From the cell containing the given text, extract its center point as [X, Y] coordinate. 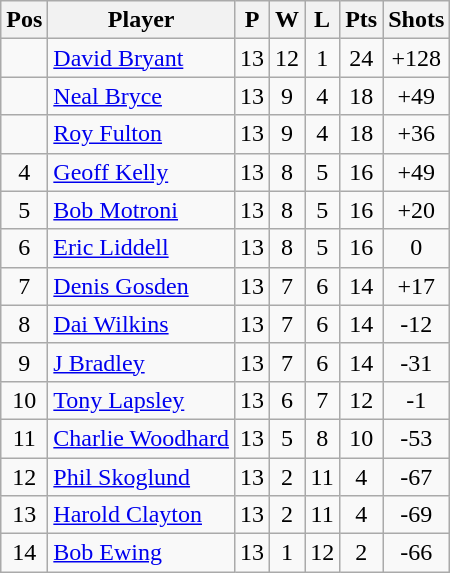
-67 [416, 477]
Bob Motroni [142, 210]
Dai Wilkins [142, 324]
+36 [416, 134]
-69 [416, 515]
-12 [416, 324]
W [288, 20]
Shots [416, 20]
Eric Liddell [142, 248]
-31 [416, 362]
L [322, 20]
Pts [362, 20]
Charlie Woodhard [142, 438]
Denis Gosden [142, 286]
Neal Bryce [142, 96]
24 [362, 58]
Tony Lapsley [142, 400]
+20 [416, 210]
+128 [416, 58]
-53 [416, 438]
-1 [416, 400]
-66 [416, 553]
J Bradley [142, 362]
Player [142, 20]
+17 [416, 286]
Phil Skoglund [142, 477]
P [252, 20]
Pos [24, 20]
0 [416, 248]
David Bryant [142, 58]
Harold Clayton [142, 515]
Roy Fulton [142, 134]
Bob Ewing [142, 553]
Geoff Kelly [142, 172]
